For the text-containing cell, return its midpoint in (X, Y) coordinate format. 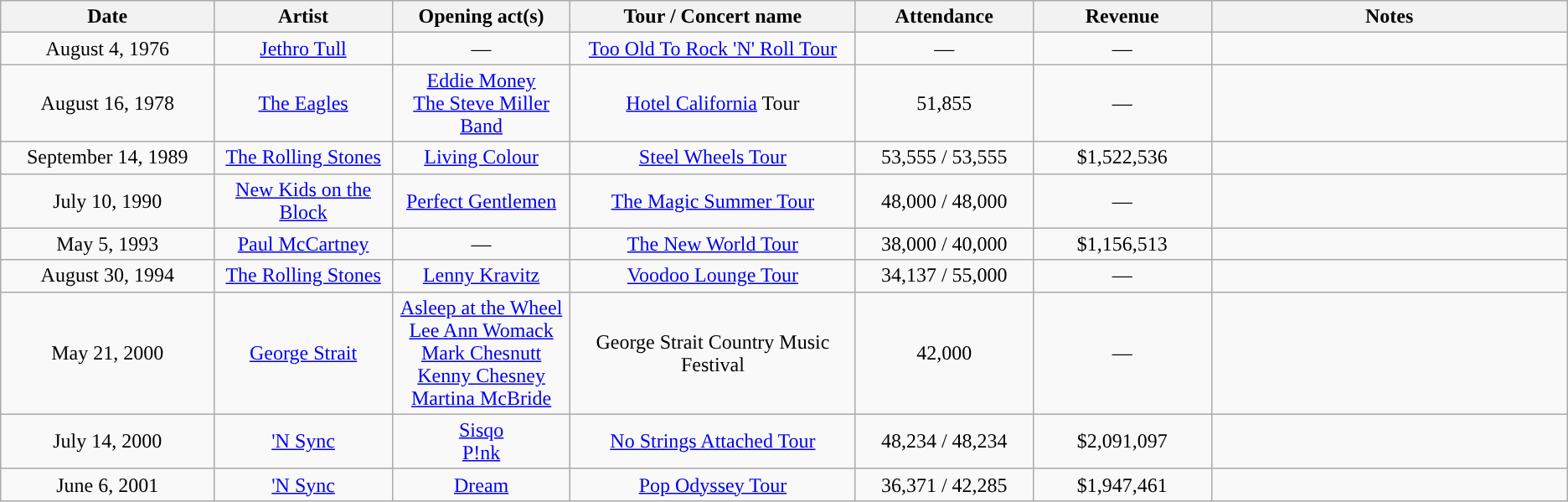
Hotel California Tour (713, 103)
Artist (303, 17)
May 21, 2000 (107, 353)
Lenny Kravitz (481, 276)
Attendance (945, 17)
51,855 (945, 103)
38,000 / 40,000 (945, 244)
The Magic Summer Tour (713, 201)
42,000 (945, 353)
Too Old To Rock 'N' Roll Tour (713, 49)
August 30, 1994 (107, 276)
$1,947,461 (1122, 484)
George Strait Country Music Festival (713, 353)
Asleep at the WheelLee Ann WomackMark ChesnuttKenny ChesneyMartina McBride (481, 353)
48,000 / 48,000 (945, 201)
The Eagles (303, 103)
SisqoP!nk (481, 441)
Tour / Concert name (713, 17)
Paul McCartney (303, 244)
August 4, 1976 (107, 49)
53,555 / 53,555 (945, 158)
The New World Tour (713, 244)
$1,522,536 (1122, 158)
Notes (1389, 17)
No Strings Attached Tour (713, 441)
Perfect Gentlemen (481, 201)
Opening act(s) (481, 17)
September 14, 1989 (107, 158)
Dream (481, 484)
July 10, 1990 (107, 201)
$2,091,097 (1122, 441)
July 14, 2000 (107, 441)
34,137 / 55,000 (945, 276)
Eddie MoneyThe Steve Miller Band (481, 103)
May 5, 1993 (107, 244)
Voodoo Lounge Tour (713, 276)
Steel Wheels Tour (713, 158)
Living Colour (481, 158)
Revenue (1122, 17)
$1,156,513 (1122, 244)
Pop Odyssey Tour (713, 484)
June 6, 2001 (107, 484)
36,371 / 42,285 (945, 484)
George Strait (303, 353)
August 16, 1978 (107, 103)
Date (107, 17)
Jethro Tull (303, 49)
New Kids on the Block (303, 201)
48,234 / 48,234 (945, 441)
